Pinpoint the cell where the given text exists, returning its (X, Y) midpoint coordinate. 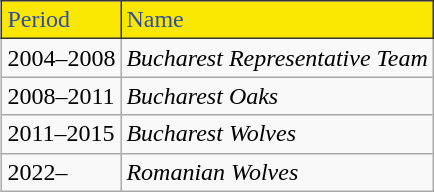
Name (277, 20)
Period (62, 20)
2004–2008 (62, 58)
Bucharest Oaks (277, 96)
Bucharest Wolves (277, 134)
2022– (62, 172)
Bucharest Representative Team (277, 58)
2008–2011 (62, 96)
2011–2015 (62, 134)
Romanian Wolves (277, 172)
